Output the (x, y) coordinate of the center of the cell containing the given text.  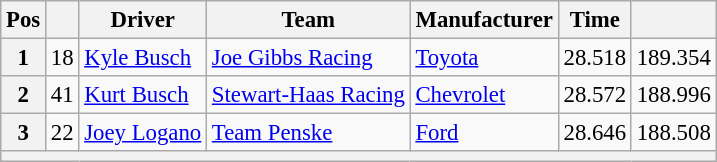
28.518 (594, 58)
Team Penske (309, 133)
Chevrolet (484, 95)
Joe Gibbs Racing (309, 58)
188.996 (674, 95)
Kurt Busch (143, 95)
Time (594, 20)
1 (24, 58)
18 (62, 58)
Kyle Busch (143, 58)
Manufacturer (484, 20)
Team (309, 20)
189.354 (674, 58)
Ford (484, 133)
Joey Logano (143, 133)
2 (24, 95)
28.646 (594, 133)
188.508 (674, 133)
28.572 (594, 95)
Stewart-Haas Racing (309, 95)
3 (24, 133)
41 (62, 95)
22 (62, 133)
Driver (143, 20)
Toyota (484, 58)
Pos (24, 20)
